For the text-containing cell, return its midpoint in [x, y] coordinate format. 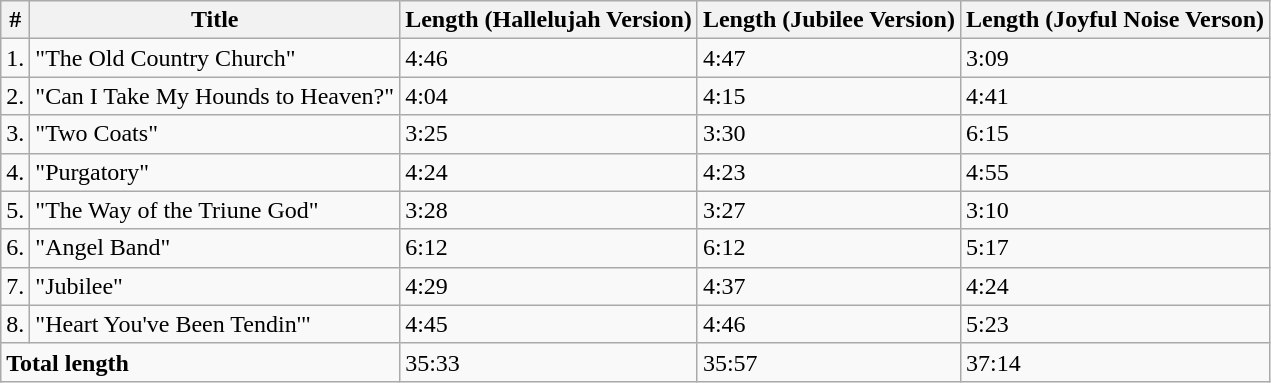
5:17 [1114, 248]
3:27 [828, 210]
35:57 [828, 362]
Length (Joyful Noise Verson) [1114, 20]
4:37 [828, 286]
4:55 [1114, 172]
4:04 [549, 96]
4. [16, 172]
6:15 [1114, 134]
6. [16, 248]
"Heart You've Been Tendin'" [215, 324]
4:29 [549, 286]
"Purgatory" [215, 172]
Length (Jubilee Version) [828, 20]
4:47 [828, 58]
Title [215, 20]
3:25 [549, 134]
5. [16, 210]
3:09 [1114, 58]
4:15 [828, 96]
7. [16, 286]
4:41 [1114, 96]
Length (Hallelujah Version) [549, 20]
3:28 [549, 210]
35:33 [549, 362]
8. [16, 324]
"The Old Country Church" [215, 58]
4:23 [828, 172]
"Can I Take My Hounds to Heaven?" [215, 96]
"Angel Band" [215, 248]
"The Way of the Triune God" [215, 210]
# [16, 20]
1. [16, 58]
37:14 [1114, 362]
"Two Coats" [215, 134]
3. [16, 134]
5:23 [1114, 324]
2. [16, 96]
4:45 [549, 324]
Total length [200, 362]
"Jubilee" [215, 286]
3:30 [828, 134]
3:10 [1114, 210]
